Extract the (x, y) coordinate from the center of the cell holding the provided text.  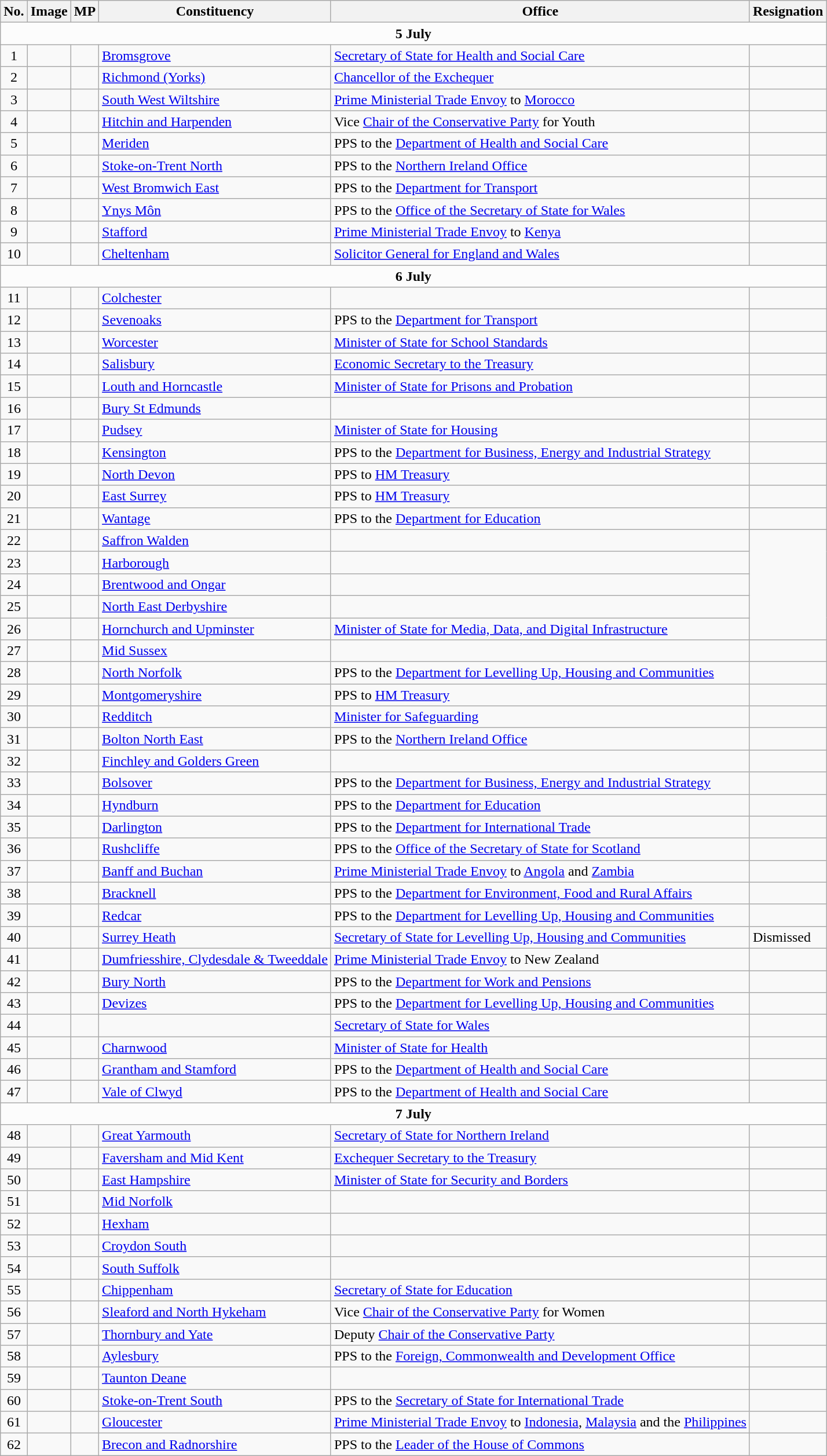
Dumfriesshire, Clydesdale & Tweeddale (215, 959)
37 (14, 871)
Mid Norfolk (215, 1202)
Ynys Môn (215, 210)
5 July (414, 34)
Sleaford and North Hykeham (215, 1312)
53 (14, 1246)
Bolton North East (215, 739)
29 (14, 695)
Hornchurch and Upminster (215, 628)
PPS to the Leader of the House of Commons (540, 1444)
Exchequer Secretary to the Treasury (540, 1158)
59 (14, 1378)
Hyndburn (215, 805)
Minister of State for School Standards (540, 342)
40 (14, 937)
Louth and Horncastle (215, 386)
PPS to the Office of the Secretary of State for Scotland (540, 849)
Colchester (215, 298)
44 (14, 1026)
PPS to the Office of the Secretary of State for Wales (540, 210)
58 (14, 1356)
26 (14, 628)
PPS to the Foreign, Commonwealth and Development Office (540, 1356)
Sevenoaks (215, 320)
38 (14, 893)
Prime Ministerial Trade Envoy to Kenya (540, 232)
49 (14, 1158)
Office (540, 12)
Gloucester (215, 1422)
4 (14, 122)
PPS to the Secretary of State for International Trade (540, 1400)
13 (14, 342)
31 (14, 739)
60 (14, 1400)
Vale of Clwyd (215, 1092)
18 (14, 452)
7 (14, 188)
Secretary of State for Health and Social Care (540, 56)
Secretary of State for Levelling Up, Housing and Communities (540, 937)
Minister of State for Security and Borders (540, 1180)
Cheltenham (215, 254)
Worcester (215, 342)
PPS to the Department for International Trade (540, 827)
Devizes (215, 1004)
27 (14, 651)
Surrey Heath (215, 937)
36 (14, 849)
Salisbury (215, 364)
Prime Ministerial Trade Envoy to New Zealand (540, 959)
Deputy Chair of the Conservative Party (540, 1334)
Richmond (Yorks) (215, 78)
Meriden (215, 144)
Grantham and Stamford (215, 1070)
61 (14, 1422)
28 (14, 673)
45 (14, 1048)
Rushcliffe (215, 849)
48 (14, 1136)
62 (14, 1444)
PPS to the Department for Work and Pensions (540, 982)
2 (14, 78)
42 (14, 982)
54 (14, 1268)
West Bromwich East (215, 188)
1 (14, 56)
Aylesbury (215, 1356)
North East Derbyshire (215, 606)
9 (14, 232)
East Hampshire (215, 1180)
14 (14, 364)
Bromsgrove (215, 56)
20 (14, 496)
16 (14, 408)
Chippenham (215, 1290)
47 (14, 1092)
Dismissed (788, 937)
Pudsey (215, 430)
Croydon South (215, 1246)
50 (14, 1180)
6 July (414, 276)
35 (14, 827)
3 (14, 100)
Stafford (215, 232)
34 (14, 805)
22 (14, 540)
12 (14, 320)
56 (14, 1312)
17 (14, 430)
7 July (414, 1114)
39 (14, 915)
Secretary of State for Northern Ireland (540, 1136)
19 (14, 474)
Minister of State for Media, Data, and Digital Infrastructure (540, 628)
Secretary of State for Wales (540, 1026)
Montgomeryshire (215, 695)
No. (14, 12)
Vice Chair of the Conservative Party for Women (540, 1312)
Solicitor General for England and Wales (540, 254)
32 (14, 761)
Wantage (215, 518)
51 (14, 1202)
Bury North (215, 982)
Constituency (215, 12)
52 (14, 1224)
North Devon (215, 474)
43 (14, 1004)
Hexham (215, 1224)
Mid Sussex (215, 651)
Vice Chair of the Conservative Party for Youth (540, 122)
33 (14, 783)
30 (14, 717)
Charnwood (215, 1048)
5 (14, 144)
Prime Ministerial Trade Envoy to Morocco (540, 100)
11 (14, 298)
Stoke-on-Trent North (215, 166)
Minister of State for Housing (540, 430)
MP (85, 12)
Banff and Buchan (215, 871)
Stoke-on-Trent South (215, 1400)
Redcar (215, 915)
Image (49, 12)
Prime Ministerial Trade Envoy to Indonesia, Malaysia and the Philippines (540, 1422)
Kensington (215, 452)
Minister of State for Health (540, 1048)
Minister of State for Prisons and Probation (540, 386)
10 (14, 254)
46 (14, 1070)
Saffron Walden (215, 540)
6 (14, 166)
24 (14, 584)
15 (14, 386)
Taunton Deane (215, 1378)
Bolsover (215, 783)
23 (14, 562)
Secretary of State for Education (540, 1290)
Harborough (215, 562)
41 (14, 959)
Great Yarmouth (215, 1136)
8 (14, 210)
Faversham and Mid Kent (215, 1158)
Bury St Edmunds (215, 408)
Darlington (215, 827)
Economic Secretary to the Treasury (540, 364)
Prime Ministerial Trade Envoy to Angola and Zambia (540, 871)
Redditch (215, 717)
Thornbury and Yate (215, 1334)
PPS to the Department for Environment, Food and Rural Affairs (540, 893)
Finchley and Golders Green (215, 761)
Minister for Safeguarding (540, 717)
21 (14, 518)
South West Wiltshire (215, 100)
Brecon and Radnorshire (215, 1444)
Resignation (788, 12)
South Suffolk (215, 1268)
Bracknell (215, 893)
East Surrey (215, 496)
Brentwood and Ongar (215, 584)
55 (14, 1290)
North Norfolk (215, 673)
Hitchin and Harpenden (215, 122)
25 (14, 606)
Chancellor of the Exchequer (540, 78)
57 (14, 1334)
